Provide the [x, y] coordinate of the cell's center where the given text is located.  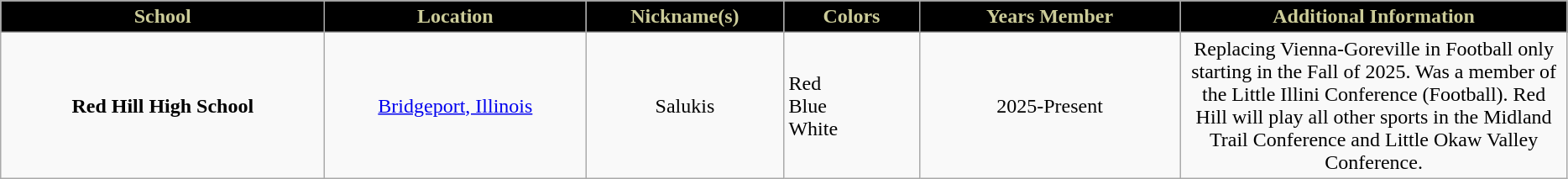
Years Member [1049, 17]
Bridgeport, Illinois [455, 106]
Red Blue White [851, 106]
2025-Present [1049, 106]
Nickname(s) [685, 17]
Location [455, 17]
School [163, 17]
Colors [851, 17]
Salukis [685, 106]
Additional Information [1373, 17]
Red Hill High School [163, 106]
